Provide the [X, Y] coordinate of the cell's center where the given text is located.  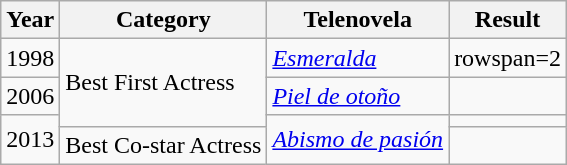
Abismo de pasión [358, 140]
rowspan=2 [508, 58]
Piel de otoño [358, 96]
Best First Actress [164, 82]
Telenovela [358, 20]
1998 [30, 58]
Esmeralda [358, 58]
2013 [30, 140]
2006 [30, 96]
Result [508, 20]
Best Co-star Actress [164, 145]
Category [164, 20]
Year [30, 20]
